Determine the [x, y] coordinate at the center of the cell enclosing the given text.  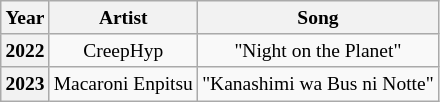
2023 [25, 84]
Year [25, 18]
Macaroni Enpitsu [123, 84]
CreepHyp [123, 50]
Artist [123, 18]
Song [318, 18]
"Kanashimi wa Bus ni Notte" [318, 84]
"Night on the Planet" [318, 50]
2022 [25, 50]
